Detect which cell encompasses the target text, then output its [X, Y] center coordinate. 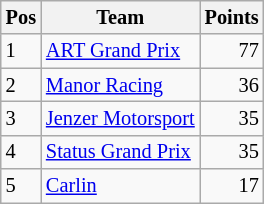
4 [21, 152]
Status Grand Prix [120, 152]
36 [232, 85]
Pos [21, 17]
Carlin [120, 186]
17 [232, 186]
3 [21, 118]
Points [232, 17]
Manor Racing [120, 85]
1 [21, 51]
5 [21, 186]
Team [120, 17]
2 [21, 85]
Jenzer Motorsport [120, 118]
ART Grand Prix [120, 51]
77 [232, 51]
